Search for the cell housing the specified text and yield its (X, Y) center coordinate. 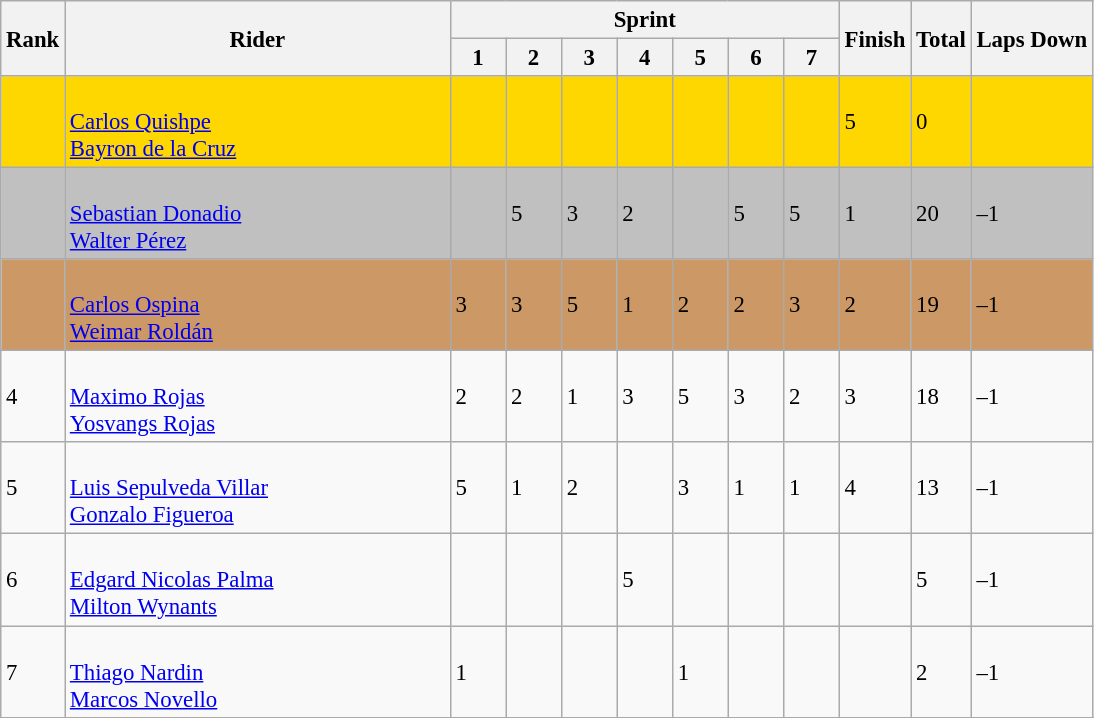
Maximo RojasYosvangs Rojas (258, 397)
Sprint (644, 20)
20 (941, 214)
Finish (874, 38)
Carlos QuishpeBayron de la Cruz (258, 122)
Rank (33, 38)
Edgard Nicolas PalmaMilton Wynants (258, 580)
Carlos OspinaWeimar Roldán (258, 305)
Luis Sepulveda VillarGonzalo Figueroa (258, 488)
Laps Down (1032, 38)
Thiago NardinMarcos Novello (258, 672)
19 (941, 305)
0 (941, 122)
18 (941, 397)
13 (941, 488)
Rider (258, 38)
Sebastian DonadioWalter Pérez (258, 214)
Total (941, 38)
